Capture the cell that displays the provided text and extract its [x, y] central coordinate. 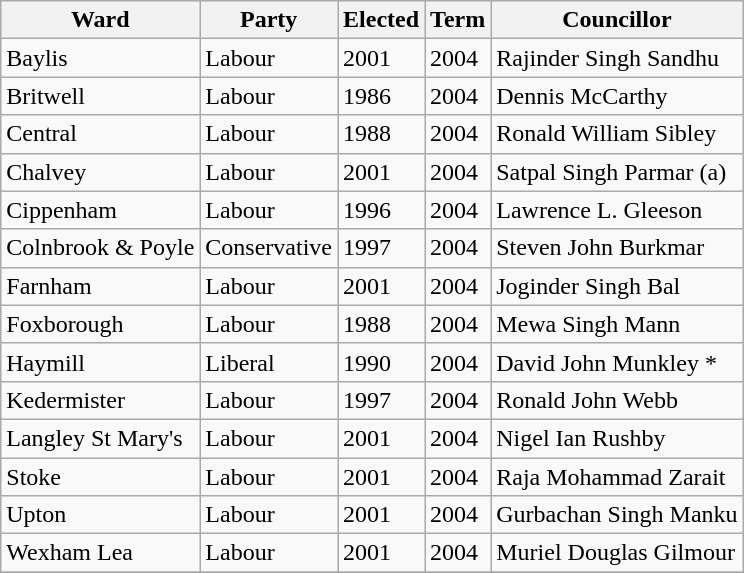
Farnham [100, 286]
Rajinder Singh Sandhu [617, 58]
Party [269, 20]
Satpal Singh Parmar (a) [617, 172]
1996 [382, 210]
Langley St Mary's [100, 438]
Foxborough [100, 324]
Ward [100, 20]
David John Munkley * [617, 362]
Cippenham [100, 210]
Dennis McCarthy [617, 96]
Lawrence L. Gleeson [617, 210]
Steven John Burkmar [617, 248]
Britwell [100, 96]
Nigel Ian Rushby [617, 438]
Stoke [100, 477]
Liberal [269, 362]
Upton [100, 515]
Raja Mohammad Zarait [617, 477]
1990 [382, 362]
Haymill [100, 362]
Gurbachan Singh Manku [617, 515]
Elected [382, 20]
Conservative [269, 248]
Ronald William Sibley [617, 134]
Mewa Singh Mann [617, 324]
Baylis [100, 58]
Kedermister [100, 400]
Colnbrook & Poyle [100, 248]
Wexham Lea [100, 553]
Term [458, 20]
Joginder Singh Bal [617, 286]
Central [100, 134]
Councillor [617, 20]
Chalvey [100, 172]
Muriel Douglas Gilmour [617, 553]
Ronald John Webb [617, 400]
1986 [382, 96]
